Find where the given text appears and provide that cell's center as (X, Y) coordinate. 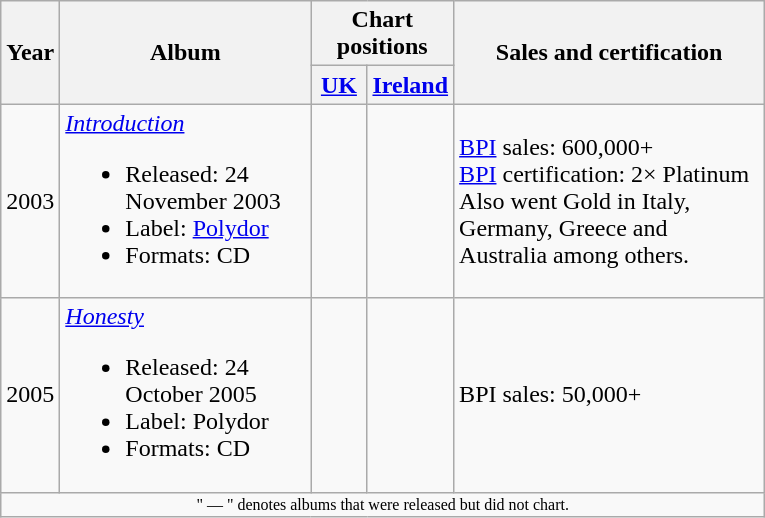
BPI sales: 50,000+ (610, 395)
Sales and certification (610, 52)
2005 (30, 395)
IntroductionReleased: 24 November 2003Label: PolydorFormats: CD (186, 201)
UK (339, 85)
BPI sales: 600,000+BPI certification: 2× PlatinumAlso went Gold in Italy, Germany, Greece and Australia among others. (610, 201)
2003 (30, 201)
Album (186, 52)
Year (30, 52)
HonestyReleased: 24 October 2005Label: PolydorFormats: CD (186, 395)
Chart positions (382, 34)
" — " denotes albums that were released but did not chart. (383, 504)
Ireland (410, 85)
